Locate the cell with the specified text and output its [x, y] center coordinate. 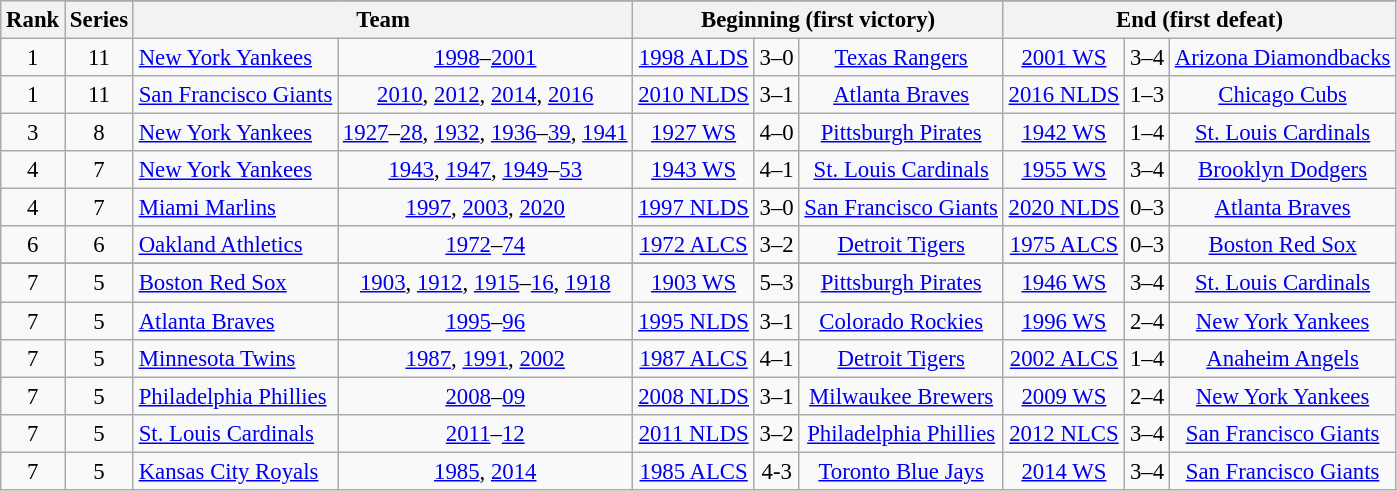
1972 ALCS [694, 245]
Team [383, 20]
2002 ALCS [1064, 358]
1943 WS [694, 170]
2008–09 [486, 396]
1985, 2014 [486, 471]
2008 NLDS [694, 396]
1987, 1991, 2002 [486, 358]
1927 WS [694, 133]
1996 WS [1064, 321]
1995 NLDS [694, 321]
1903 WS [694, 283]
Rank [33, 20]
2014 WS [1064, 471]
1987 ALCS [694, 358]
Milwaukee Brewers [901, 396]
Texas Rangers [901, 58]
1955 WS [1064, 170]
Toronto Blue Jays [901, 471]
Miami Marlins [235, 208]
2001 WS [1064, 58]
3 [33, 133]
2010 NLDS [694, 95]
Series [100, 20]
1943, 1947, 1949–53 [486, 170]
1998–2001 [486, 58]
1972–74 [486, 245]
Colorado Rockies [901, 321]
Brooklyn Dodgers [1282, 170]
Beginning (first victory) [818, 20]
1946 WS [1064, 283]
1997, 2003, 2020 [486, 208]
1–3 [1148, 95]
1975 ALCS [1064, 245]
5–3 [776, 283]
Chicago Cubs [1282, 95]
1942 WS [1064, 133]
2010, 2012, 2014, 2016 [486, 95]
2012 NLCS [1064, 433]
1995–96 [486, 321]
2016 NLDS [1064, 95]
2009 WS [1064, 396]
Oakland Athletics [235, 245]
End (first defeat) [1199, 20]
4–0 [776, 133]
1903, 1912, 1915–16, 1918 [486, 283]
1927–28, 1932, 1936–39, 1941 [486, 133]
8 [100, 133]
1997 NLDS [694, 208]
Arizona Diamondbacks [1282, 58]
2011–12 [486, 433]
4-3 [776, 471]
Minnesota Twins [235, 358]
Kansas City Royals [235, 471]
1998 ALDS [694, 58]
2020 NLDS [1064, 208]
1985 ALCS [694, 471]
2011 NLDS [694, 433]
Anaheim Angels [1282, 358]
